From the cell containing the given text, extract its center point as (X, Y) coordinate. 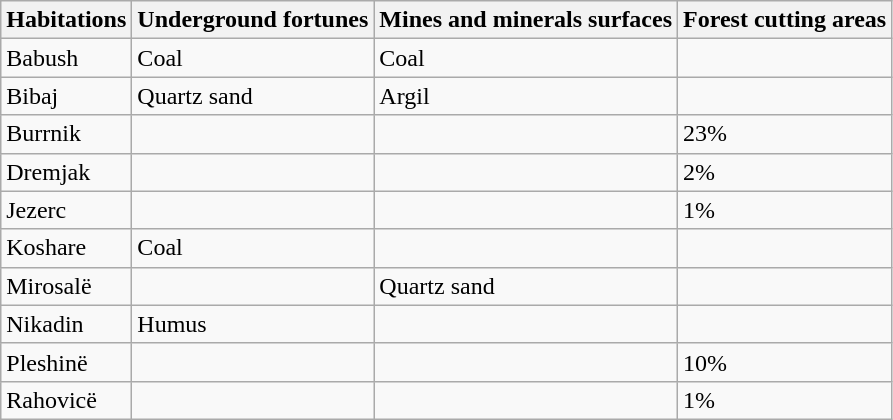
Mines and minerals surfaces (526, 20)
Habitations (66, 20)
Koshare (66, 248)
Bibaj (66, 96)
10% (785, 362)
Forest cutting areas (785, 20)
Underground fortunes (253, 20)
Humus (253, 324)
Mirosalë (66, 286)
Nikadin (66, 324)
Argil (526, 96)
Babush (66, 58)
Burrnik (66, 134)
Pleshinë (66, 362)
Jezerc (66, 210)
2% (785, 172)
Dremjak (66, 172)
Rahovicë (66, 400)
23% (785, 134)
